Provide the [X, Y] coordinate of the cell's center where the given text is located.  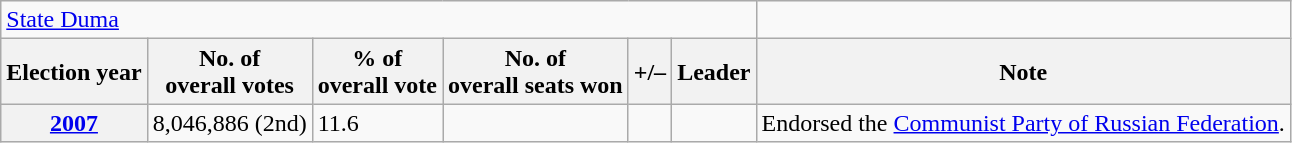
+/– [650, 72]
Endorsed the Communist Party of Russian Federation. [1023, 123]
Note [1023, 72]
No. ofoverall seats won [536, 72]
Election year [74, 72]
% ofoverall vote [377, 72]
2007 [74, 123]
11.6 [377, 123]
No. ofoverall votes [230, 72]
State Duma [378, 20]
8,046,886 (2nd) [230, 123]
Leader [714, 72]
